Detect which cell encompasses the target text, then output its [X, Y] center coordinate. 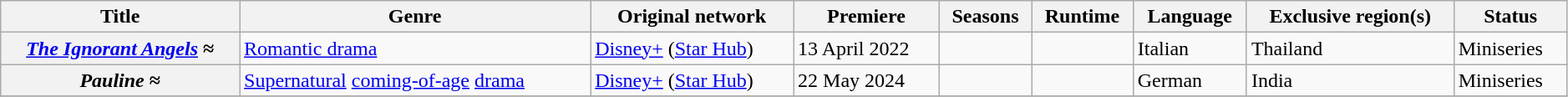
Original network [692, 17]
Premiere [867, 17]
Status [1510, 17]
Seasons [985, 17]
13 April 2022 [867, 48]
Genre [415, 17]
Supernatural coming-of-age drama [415, 80]
Title [120, 17]
Exclusive region(s) [1350, 17]
Thailand [1350, 48]
22 May 2024 [867, 80]
Pauline ≈ [120, 80]
India [1350, 80]
German [1190, 80]
Italian [1190, 48]
The Ignorant Angels ≈ [120, 48]
Romantic drama [415, 48]
Language [1190, 17]
Runtime [1083, 17]
